Search for the cell housing the specified text and yield its (X, Y) center coordinate. 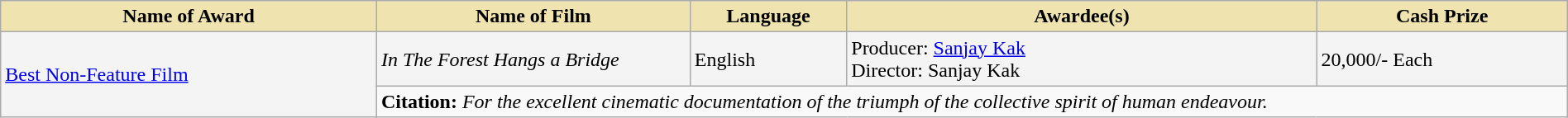
Name of Award (189, 17)
Name of Film (533, 17)
In The Forest Hangs a Bridge (533, 59)
English (767, 59)
Awardee(s) (1082, 17)
20,000/- Each (1442, 59)
Language (767, 17)
Best Non-Feature Film (189, 74)
Cash Prize (1442, 17)
Producer: Sanjay KakDirector: Sanjay Kak (1082, 59)
Citation: For the excellent cinematic documentation of the triumph of the collective spirit of human endeavour. (972, 101)
